Return (x, y) of the center of cell containing provided text 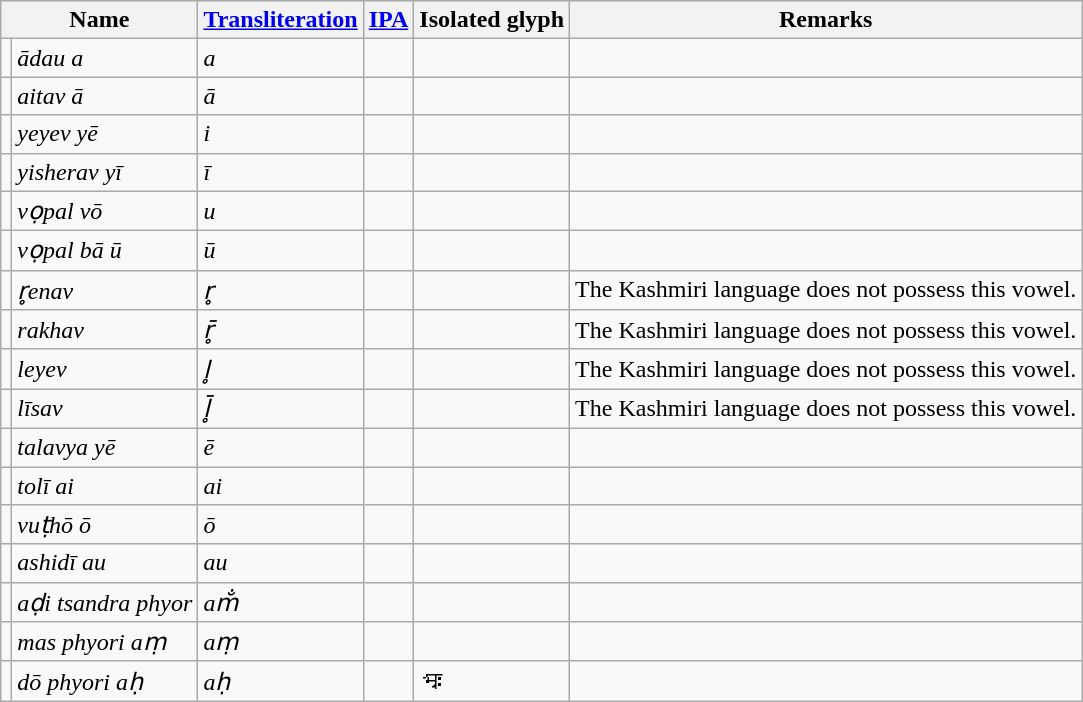
r̥ (280, 290)
Remarks (826, 20)
𑆃𑆂 (492, 681)
Transliteration (280, 20)
i (280, 134)
yeyev yē (105, 134)
talavya yē (105, 447)
ai (280, 485)
r̥enav (105, 290)
l̥ (280, 369)
Name (100, 20)
ā (280, 96)
au (280, 563)
ū (280, 251)
ē (280, 447)
ō (280, 525)
Isolated glyph (492, 20)
tolī ai (105, 485)
IPA (388, 20)
leyev (105, 369)
aṃ (280, 642)
r̥̄ (280, 330)
ī (280, 172)
aḥ (280, 681)
yisherav yī (105, 172)
aitav ā (105, 96)
u (280, 211)
līsav (105, 409)
vọpal bā ū (105, 251)
ādau a (105, 58)
rakhav (105, 330)
dō phyori aḥ (105, 681)
l̥̄ (280, 409)
vọpal vō (105, 211)
vuṭhō ō (105, 525)
am̐ (280, 602)
aḍi tsandra phyor (105, 602)
mas phyori aṃ (105, 642)
a (280, 58)
ashidī au (105, 563)
